From the cell containing the given text, extract its center point as [x, y] coordinate. 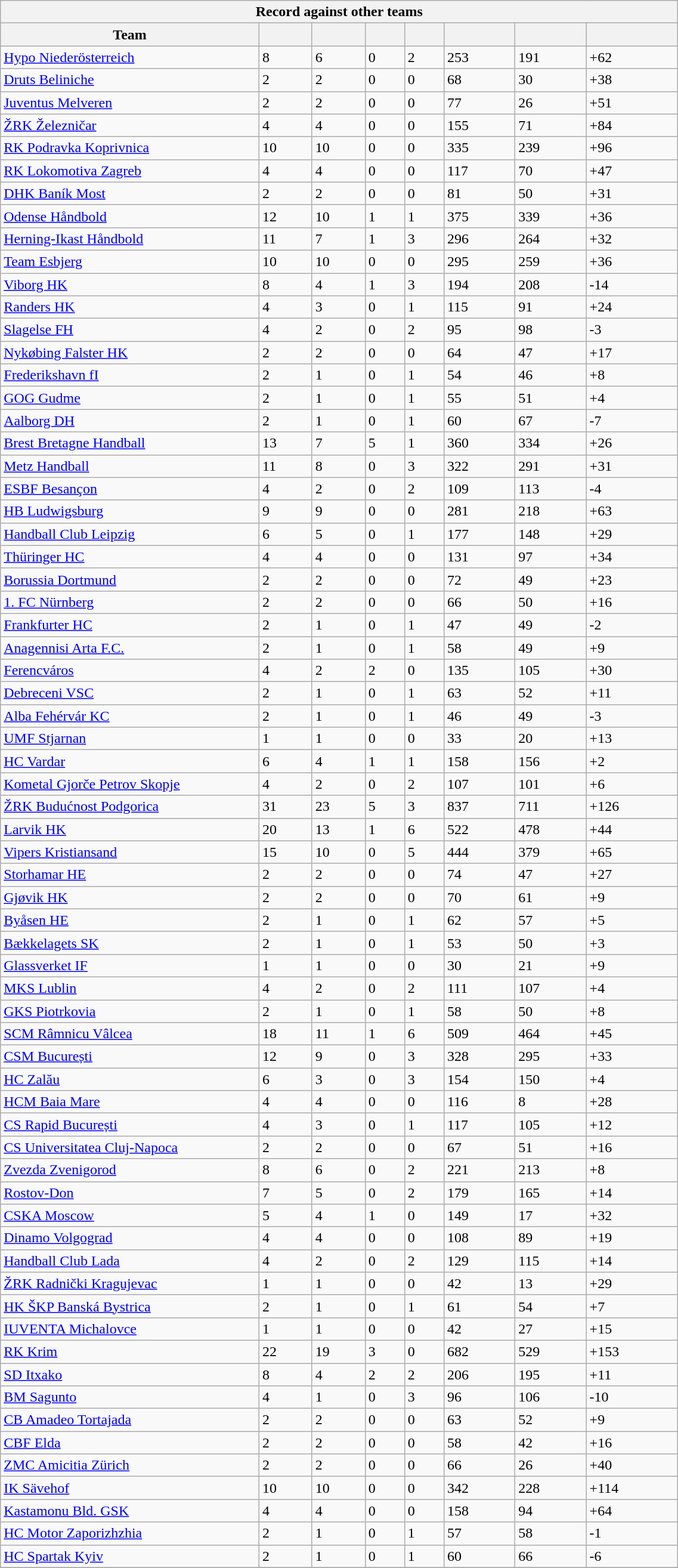
444 [479, 852]
96 [479, 1397]
HC Zalău [130, 1079]
177 [479, 534]
GOG Gudme [130, 398]
Record against other teams [339, 12]
-1 [632, 1533]
179 [479, 1193]
837 [479, 807]
Hypo Niederösterreich [130, 57]
195 [551, 1374]
+19 [632, 1238]
+7 [632, 1306]
UMF Stjarnan [130, 739]
154 [479, 1079]
208 [551, 285]
Druts Beliniche [130, 80]
322 [479, 466]
Bækkelagets SK [130, 943]
+153 [632, 1351]
SCM Râmnicu Vâlcea [130, 1034]
+63 [632, 511]
ZMC Amicitia Zürich [130, 1465]
165 [551, 1193]
296 [479, 239]
+28 [632, 1102]
360 [479, 443]
335 [479, 148]
64 [479, 353]
RK Podravka Koprivnica [130, 148]
MKS Lublin [130, 988]
53 [479, 943]
264 [551, 239]
Byåsen HE [130, 920]
156 [551, 761]
ESBF Besançon [130, 489]
Debreceni VSC [130, 693]
101 [551, 784]
HK ŠKP Banská Bystrica [130, 1306]
Metz Handball [130, 466]
CBF Elda [130, 1443]
Larvik HK [130, 829]
328 [479, 1057]
Team [130, 35]
HC Vardar [130, 761]
RK Krim [130, 1351]
71 [551, 125]
191 [551, 57]
239 [551, 148]
Alba Fehérvár KC [130, 716]
Odense Håndbold [130, 216]
97 [551, 557]
31 [285, 807]
+23 [632, 579]
259 [551, 261]
Vipers Kristiansand [130, 852]
Frankfurter HC [130, 625]
Aalborg DH [130, 421]
+47 [632, 171]
218 [551, 511]
+30 [632, 671]
77 [479, 103]
+44 [632, 829]
Nykøbing Falster HK [130, 353]
27 [551, 1329]
91 [551, 307]
150 [551, 1079]
+6 [632, 784]
281 [479, 511]
+24 [632, 307]
BM Sagunto [130, 1397]
Slagelse FH [130, 330]
+12 [632, 1125]
464 [551, 1034]
17 [551, 1215]
529 [551, 1351]
194 [479, 285]
CS Rapid București [130, 1125]
Gjøvik HK [130, 897]
Thüringer HC [130, 557]
-7 [632, 421]
21 [551, 965]
Dinamo Volgograd [130, 1238]
Team Esbjerg [130, 261]
+45 [632, 1034]
113 [551, 489]
-10 [632, 1397]
CSKA Moscow [130, 1215]
Kastamonu Bld. GSK [130, 1511]
339 [551, 216]
213 [551, 1170]
Glassverket IF [130, 965]
509 [479, 1034]
109 [479, 489]
Rostov-Don [130, 1193]
334 [551, 443]
-4 [632, 489]
+64 [632, 1511]
+84 [632, 125]
+26 [632, 443]
Handball Club Leipzig [130, 534]
HC Motor Zaporizhzhia [130, 1533]
116 [479, 1102]
HCM Baia Mare [130, 1102]
SD Itxako [130, 1374]
+13 [632, 739]
Viborg HK [130, 285]
+126 [632, 807]
206 [479, 1374]
Anagennisi Arta F.C. [130, 647]
Storhamar HE [130, 875]
22 [285, 1351]
478 [551, 829]
23 [339, 807]
Herning-Ikast Håndbold [130, 239]
+2 [632, 761]
HB Ludwigsburg [130, 511]
HC Spartak Kyiv [130, 1556]
1. FC Nürnberg [130, 602]
+114 [632, 1488]
228 [551, 1488]
18 [285, 1034]
-2 [632, 625]
+38 [632, 80]
GKS Piotrkovia [130, 1011]
33 [479, 739]
131 [479, 557]
68 [479, 80]
379 [551, 852]
Zvezda Zvenigorod [130, 1170]
95 [479, 330]
Frederikshavn fI [130, 375]
+51 [632, 103]
CSM București [130, 1057]
111 [479, 988]
Brest Bretagne Handball [130, 443]
IUVENTA Michalovce [130, 1329]
522 [479, 829]
89 [551, 1238]
Handball Club Lada [130, 1261]
291 [551, 466]
+62 [632, 57]
253 [479, 57]
72 [479, 579]
62 [479, 920]
+33 [632, 1057]
135 [479, 671]
106 [551, 1397]
CB Amadeo Tortajada [130, 1420]
155 [479, 125]
94 [551, 1511]
15 [285, 852]
+65 [632, 852]
682 [479, 1351]
375 [479, 216]
81 [479, 193]
IK Sävehof [130, 1488]
+15 [632, 1329]
Juventus Melveren [130, 103]
+27 [632, 875]
149 [479, 1215]
+40 [632, 1465]
ŽRK Železničar [130, 125]
-6 [632, 1556]
Ferencváros [130, 671]
98 [551, 330]
342 [479, 1488]
-14 [632, 285]
ŽRK Budućnost Podgorica [130, 807]
+96 [632, 148]
221 [479, 1170]
ŽRK Radnički Kragujevac [130, 1283]
DHK Baník Most [130, 193]
55 [479, 398]
RK Lokomotiva Zagreb [130, 171]
108 [479, 1238]
19 [339, 1351]
Randers HK [130, 307]
CS Universitatea Cluj-Napoca [130, 1147]
148 [551, 534]
129 [479, 1261]
+17 [632, 353]
74 [479, 875]
+34 [632, 557]
Borussia Dortmund [130, 579]
+3 [632, 943]
711 [551, 807]
+5 [632, 920]
Kometal Gjorče Petrov Skopje [130, 784]
